Extract the [X, Y] coordinate from the center of the cell holding the provided text.  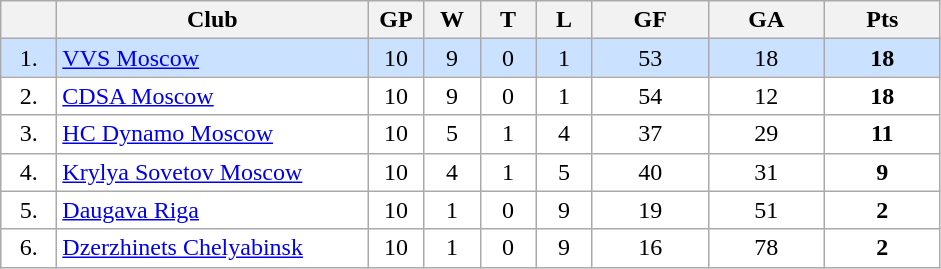
51 [766, 210]
Daugava Riga [212, 210]
16 [650, 248]
53 [650, 58]
Pts [882, 20]
19 [650, 210]
78 [766, 248]
T [508, 20]
4. [29, 172]
GA [766, 20]
Club [212, 20]
2. [29, 96]
31 [766, 172]
GF [650, 20]
12 [766, 96]
29 [766, 134]
Krylya Sovetov Moscow [212, 172]
CDSA Moscow [212, 96]
W [452, 20]
5. [29, 210]
L [564, 20]
40 [650, 172]
GP [396, 20]
3. [29, 134]
11 [882, 134]
37 [650, 134]
VVS Moscow [212, 58]
6. [29, 248]
Dzerzhinets Chelyabinsk [212, 248]
54 [650, 96]
HC Dynamo Moscow [212, 134]
1. [29, 58]
